For the text-containing cell, return its midpoint in (x, y) coordinate format. 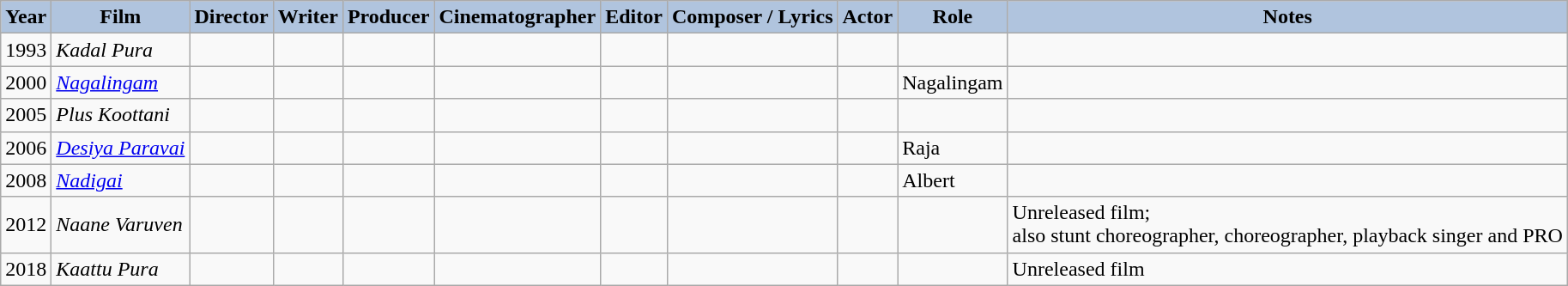
1993 (26, 50)
2006 (26, 148)
Cinematographer (518, 17)
Actor (868, 17)
Kaattu Pura (120, 269)
2012 (26, 225)
Unreleased film (1287, 269)
2008 (26, 180)
Composer / Lyrics (752, 17)
Director (232, 17)
Albert (953, 180)
2000 (26, 82)
Role (953, 17)
Unreleased film;also stunt choreographer, choreographer, playback singer and PRO (1287, 225)
Nadigai (120, 180)
Kadal Pura (120, 50)
Raja (953, 148)
Desiya Paravai (120, 148)
Film (120, 17)
Year (26, 17)
Naane Varuven (120, 225)
2018 (26, 269)
2005 (26, 115)
Notes (1287, 17)
Producer (388, 17)
Editor (634, 17)
Writer (307, 17)
Plus Koottani (120, 115)
